Detect which cell encompasses the target text, then output its [X, Y] center coordinate. 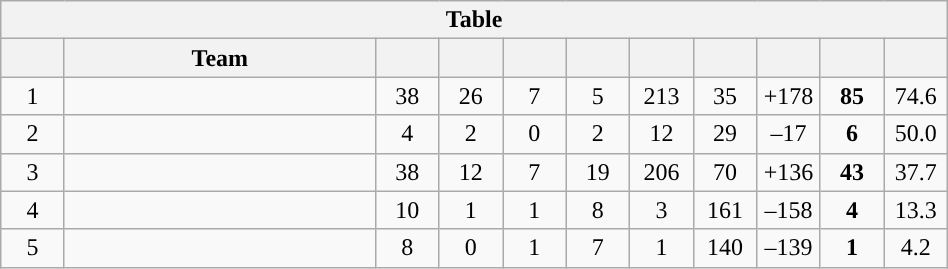
–17 [789, 134]
Team [220, 58]
37.7 [916, 172]
26 [471, 96]
13.3 [916, 210]
50.0 [916, 134]
–158 [789, 210]
161 [725, 210]
206 [662, 172]
85 [852, 96]
10 [407, 210]
35 [725, 96]
74.6 [916, 96]
4.2 [916, 248]
213 [662, 96]
29 [725, 134]
–139 [789, 248]
43 [852, 172]
Table [474, 20]
140 [725, 248]
19 [598, 172]
+136 [789, 172]
6 [852, 134]
70 [725, 172]
+178 [789, 96]
